Scan for the cell matching the given text and deliver its [X, Y] coordinate at center. 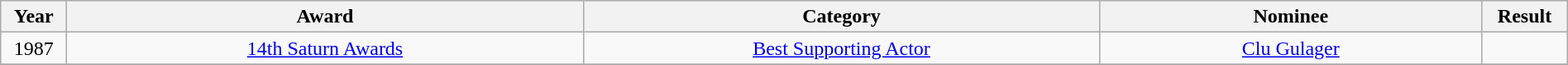
Year [34, 17]
Clu Gulager [1291, 48]
Award [326, 17]
Nominee [1291, 17]
14th Saturn Awards [326, 48]
Result [1525, 17]
Best Supporting Actor [842, 48]
Category [842, 17]
1987 [34, 48]
